Return [x, y] of the center of cell containing provided text 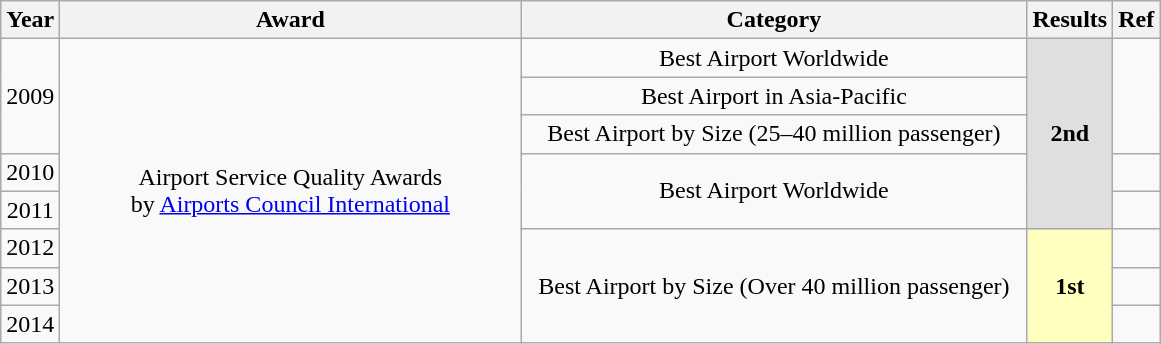
Results [1070, 20]
Best Airport by Size (Over 40 million passenger) [774, 286]
2011 [30, 210]
Award [290, 20]
Best Airport by Size (25–40 million passenger) [774, 134]
Category [774, 20]
Airport Service Quality Awardsby Airports Council International [290, 191]
2012 [30, 248]
2010 [30, 172]
2014 [30, 324]
2013 [30, 286]
1st [1070, 286]
Year [30, 20]
Ref [1136, 20]
2009 [30, 96]
2nd [1070, 134]
Best Airport in Asia-Pacific [774, 96]
